Search for the cell housing the specified text and yield its (X, Y) center coordinate. 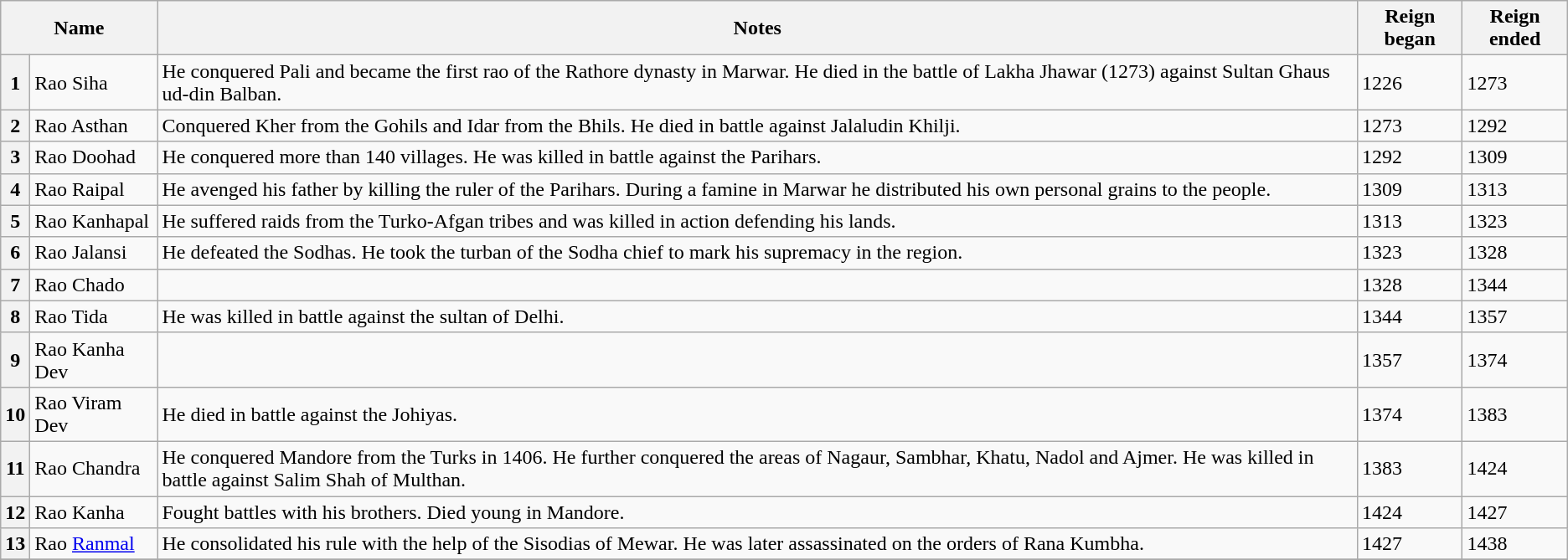
Rao Kanhapal (94, 221)
13 (15, 544)
Reign began (1411, 28)
11 (15, 469)
6 (15, 253)
Rao Ranmal (94, 544)
Reign ended (1514, 28)
He suffered raids from the Turko-Afgan tribes and was killed in action defending his lands. (757, 221)
8 (15, 316)
Rao Doohad (94, 157)
2 (15, 126)
4 (15, 189)
Rao Jalansi (94, 253)
7 (15, 285)
Rao Tida (94, 316)
Rao Kanha (94, 511)
Conquered Kher from the Gohils and Idar from the Bhils. He died in battle against Jalaludin Khilji. (757, 126)
3 (15, 157)
Notes (757, 28)
He defeated the Sodhas. He took the turban of the Sodha chief to mark his supremacy in the region. (757, 253)
Rao Raipal (94, 189)
He avenged his father by killing the ruler of the Parihars. During a famine in Marwar he distributed his own personal grains to the people. (757, 189)
1 (15, 82)
5 (15, 221)
Rao Viram Dev (94, 414)
He consolidated his rule with the help of the Sisodias of Mewar. He was later assassinated on the orders of Rana Kumbha. (757, 544)
Rao Kanha Dev (94, 360)
10 (15, 414)
He died in battle against the Johiyas. (757, 414)
Name (79, 28)
Rao Chandra (94, 469)
Rao Siha (94, 82)
He was killed in battle against the sultan of Delhi. (757, 316)
1438 (1514, 544)
Fought battles with his brothers. Died young in Mandore. (757, 511)
1226 (1411, 82)
He conquered more than 140 villages. He was killed in battle against the Parihars. (757, 157)
Rao Asthan (94, 126)
12 (15, 511)
Rao Chado (94, 285)
9 (15, 360)
